Determine the (x, y) coordinate at the center of the cell enclosing the given text.  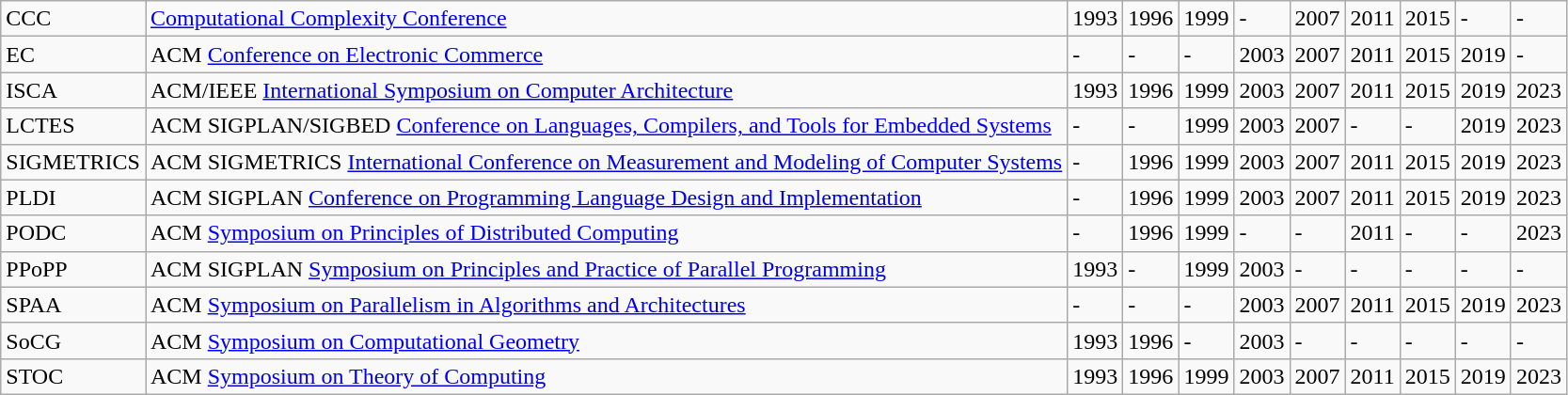
PPoPP (73, 269)
ACM Symposium on Computational Geometry (606, 340)
ACM SIGMETRICS International Conference on Measurement and Modeling of Computer Systems (606, 162)
ACM/IEEE International Symposium on Computer Architecture (606, 90)
Computational Complexity Conference (606, 19)
ACM Symposium on Theory of Computing (606, 376)
SoCG (73, 340)
EC (73, 55)
ACM SIGPLAN Conference on Programming Language Design and Implementation (606, 197)
PODC (73, 233)
ACM Symposium on Parallelism in Algorithms and Architectures (606, 305)
STOC (73, 376)
LCTES (73, 126)
ACM SIGPLAN/SIGBED Conference on Languages, Compilers, and Tools for Embedded Systems (606, 126)
ACM Symposium on Principles of Distributed Computing (606, 233)
ISCA (73, 90)
SIGMETRICS (73, 162)
PLDI (73, 197)
ACM Conference on Electronic Commerce (606, 55)
CCC (73, 19)
SPAA (73, 305)
ACM SIGPLAN Symposium on Principles and Practice of Parallel Programming (606, 269)
